Extract the (x, y) coordinate from the center of the cell holding the provided text.  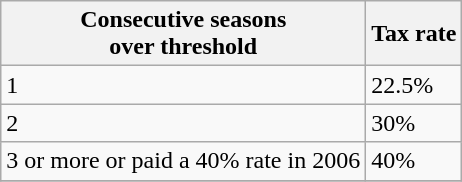
1 (184, 85)
22.5% (414, 85)
Consecutive seasons over threshold (184, 34)
30% (414, 123)
3 or more or paid a 40% rate in 2006 (184, 161)
40% (414, 161)
2 (184, 123)
Tax rate (414, 34)
